Pinpoint the cell where the given text exists, returning its (x, y) midpoint coordinate. 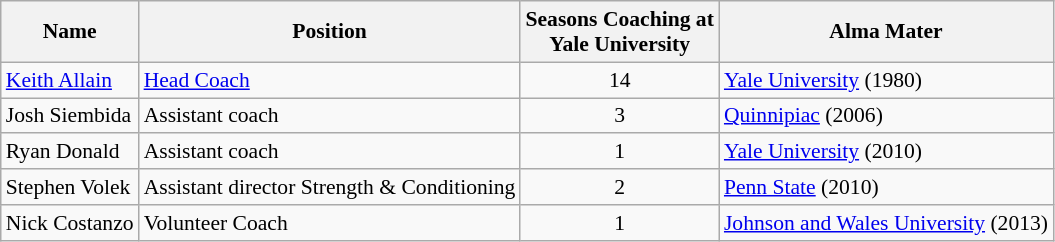
Penn State (2010) (886, 187)
Seasons Coaching atYale University (619, 32)
14 (619, 80)
Stephen Volek (70, 187)
Ryan Donald (70, 152)
Johnson and Wales University (2013) (886, 223)
Assistant director Strength & Conditioning (330, 187)
Yale University (1980) (886, 80)
Nick Costanzo (70, 223)
Volunteer Coach (330, 223)
2 (619, 187)
Position (330, 32)
Alma Mater (886, 32)
Quinnipiac (2006) (886, 116)
Yale University (2010) (886, 152)
Josh Siembida (70, 116)
3 (619, 116)
Name (70, 32)
Head Coach (330, 80)
Keith Allain (70, 80)
